Extract the (X, Y) coordinate from the center of the cell holding the provided text.  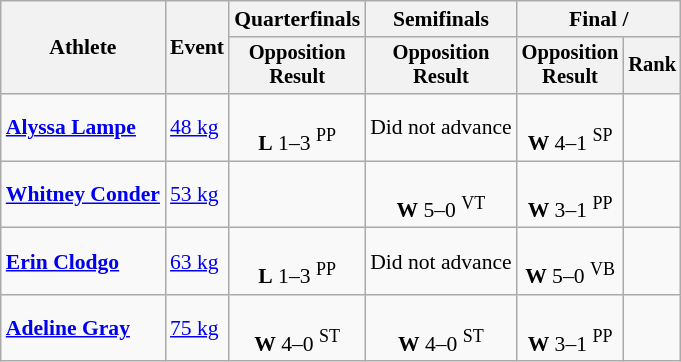
Alyssa Lampe (83, 128)
Adeline Gray (83, 328)
Event (197, 48)
Quarterfinals (297, 19)
Athlete (83, 48)
Final / (599, 19)
75 kg (197, 328)
W 5–0 VT (441, 194)
63 kg (197, 262)
48 kg (197, 128)
Erin Clodgo (83, 262)
53 kg (197, 194)
W 5–0 VB (570, 262)
Rank (652, 66)
Semifinals (441, 19)
Whitney Conder (83, 194)
W 4–1 SP (570, 128)
